From the cell containing the given text, extract its center point as (X, Y) coordinate. 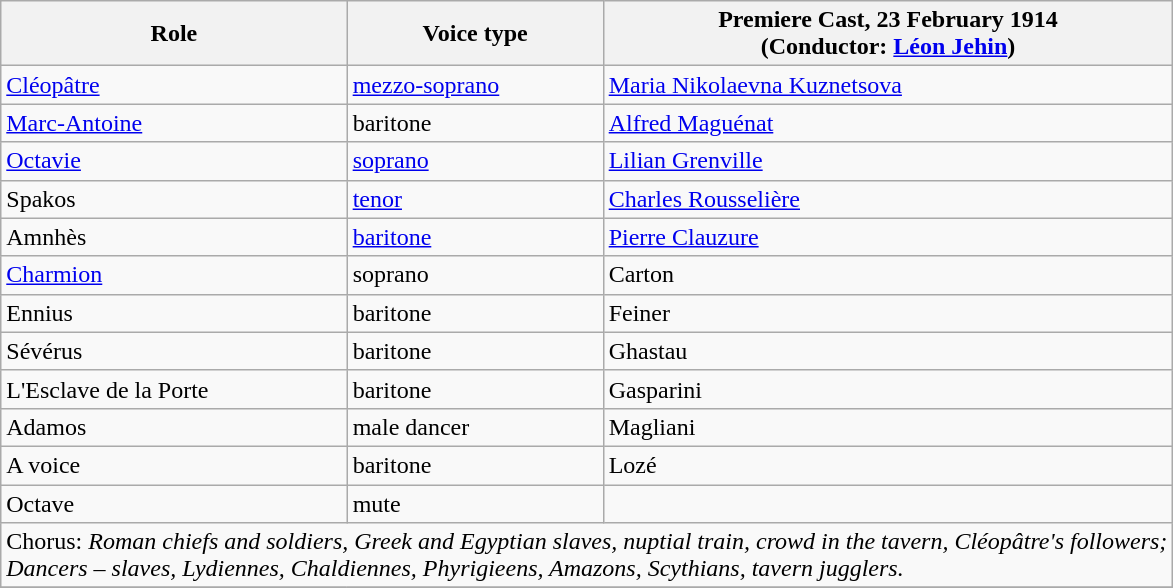
Charmion (174, 275)
mezzo-soprano (475, 85)
Lilian Grenville (888, 161)
Carton (888, 275)
A voice (174, 465)
Cléopâtre (174, 85)
male dancer (475, 427)
Octave (174, 503)
mute (475, 503)
Amnhès (174, 237)
Sévérus (174, 351)
Magliani (888, 427)
Feiner (888, 313)
Gasparini (888, 389)
L'Esclave de la Porte (174, 389)
Octavie (174, 161)
Ghastau (888, 351)
Pierre Clauzure (888, 237)
Adamos (174, 427)
Ennius (174, 313)
tenor (475, 199)
Maria Nikolaevna Kuznetsova (888, 85)
Marc-Antoine (174, 123)
Spakos (174, 199)
Premiere Cast, 23 February 1914(Conductor: Léon Jehin) (888, 34)
Voice type (475, 34)
Charles Rousselière (888, 199)
Lozé (888, 465)
Role (174, 34)
Alfred Maguénat (888, 123)
